Locate the cell with the specified text and output its (X, Y) center coordinate. 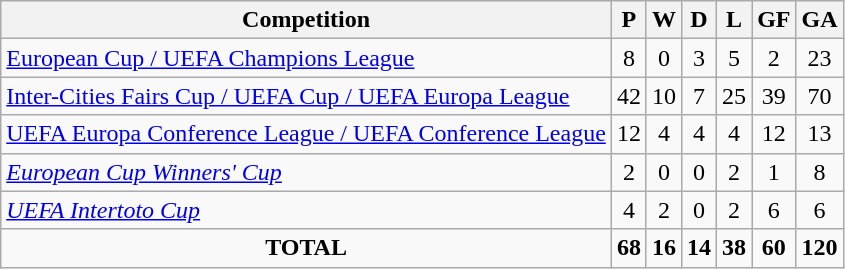
P (628, 20)
13 (820, 134)
European Cup Winners' Cup (306, 172)
120 (820, 248)
1 (774, 172)
TOTAL (306, 248)
W (664, 20)
16 (664, 248)
14 (698, 248)
UEFA Intertoto Cup (306, 210)
GF (774, 20)
D (698, 20)
Inter-Cities Fairs Cup / UEFA Cup / UEFA Europa League (306, 96)
38 (734, 248)
70 (820, 96)
25 (734, 96)
UEFA Europa Conference League / UEFA Conference League (306, 134)
7 (698, 96)
Competition (306, 20)
60 (774, 248)
L (734, 20)
European Cup / UEFA Champions League (306, 58)
39 (774, 96)
GA (820, 20)
3 (698, 58)
23 (820, 58)
42 (628, 96)
5 (734, 58)
10 (664, 96)
68 (628, 248)
